Find where the given text appears and provide that cell's center as (X, Y) coordinate. 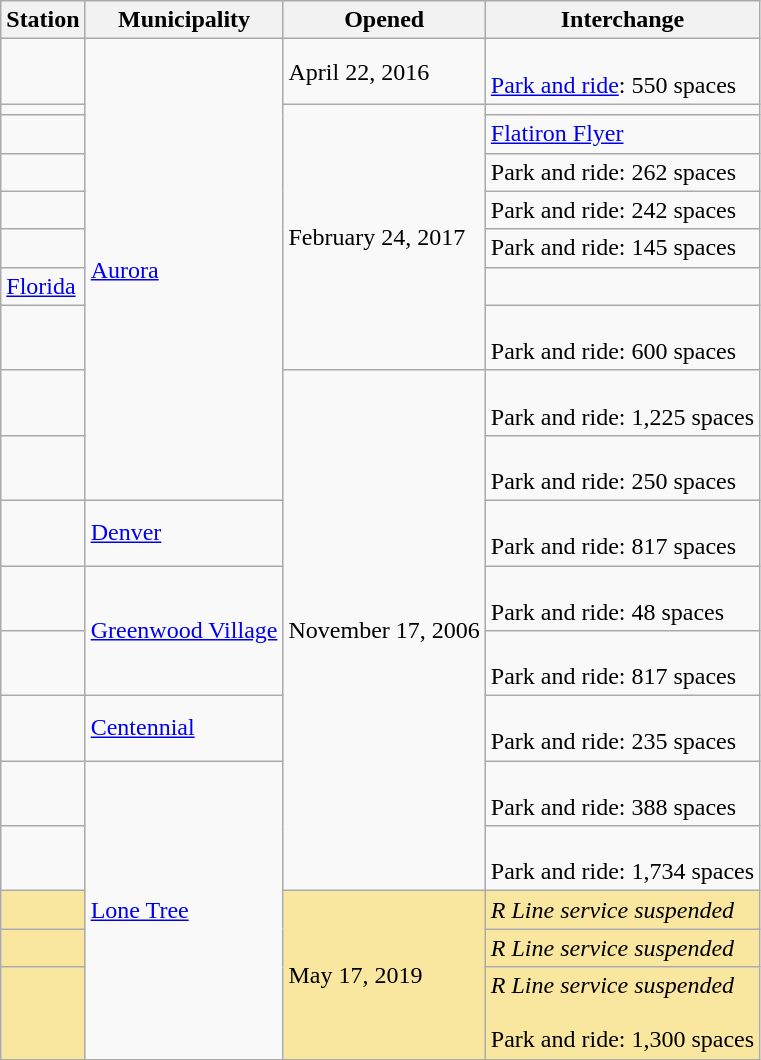
Station (43, 20)
Centennial (184, 728)
Denver (184, 532)
R Line service suspended Park and ride: 1,300 spaces (622, 1013)
Park and ride: 1,734 spaces (622, 858)
Opened (384, 20)
Aurora (184, 270)
Park and ride: 388 spaces (622, 794)
Park and ride: 600 spaces (622, 338)
Greenwood Village (184, 631)
Flatiron Flyer (622, 134)
May 17, 2019 (384, 975)
Park and ride: 250 spaces (622, 468)
Park and ride: 242 spaces (622, 210)
Lone Tree (184, 910)
Park and ride: 1,225 spaces (622, 402)
Park and ride: 550 spaces (622, 72)
Park and ride: 262 spaces (622, 172)
February 24, 2017 (384, 237)
Park and ride: 235 spaces (622, 728)
Park and ride: 48 spaces (622, 598)
Park and ride: 145 spaces (622, 248)
Interchange (622, 20)
Florida (43, 286)
Municipality (184, 20)
November 17, 2006 (384, 630)
April 22, 2016 (384, 72)
